Output the (x, y) coordinate of the center of the cell containing the given text.  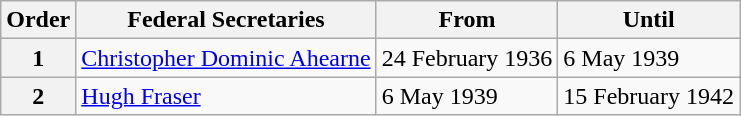
2 (38, 96)
Until (649, 20)
Christopher Dominic Ahearne (226, 58)
Order (38, 20)
24 February 1936 (467, 58)
15 February 1942 (649, 96)
From (467, 20)
1 (38, 58)
Hugh Fraser (226, 96)
Federal Secretaries (226, 20)
